Scan for the cell matching the given text and deliver its (x, y) coordinate at center. 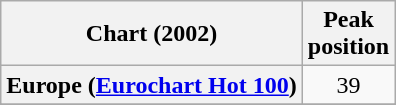
Peakposition (348, 34)
Europe (Eurochart Hot 100) (152, 85)
39 (348, 85)
Chart (2002) (152, 34)
